Determine the [x, y] coordinate at the center of the cell enclosing the given text.  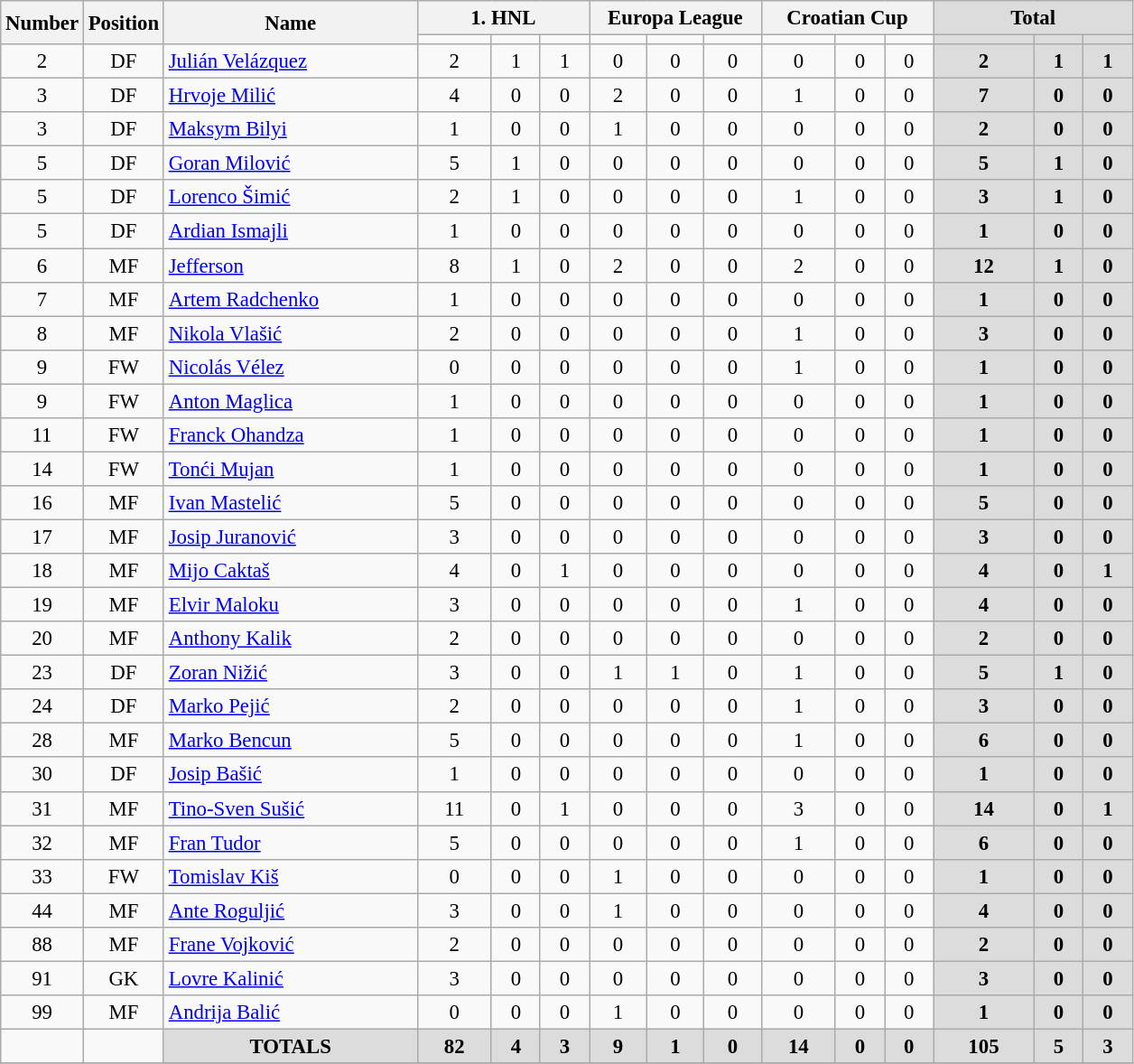
Jefferson [291, 266]
Tino-Sven Sušić [291, 808]
Zoran Nižić [291, 673]
Elvir Maloku [291, 605]
Fran Tudor [291, 843]
Nicolás Vélez [291, 367]
Name [291, 23]
Marko Pejić [291, 706]
28 [42, 741]
Ardian Ismajli [291, 231]
88 [42, 945]
Lorenco Šimić [291, 198]
31 [42, 808]
Lovre Kalinić [291, 978]
Josip Juranović [291, 537]
Mijo Caktaš [291, 571]
20 [42, 639]
Anton Maglica [291, 401]
32 [42, 843]
Maksym Bilyi [291, 129]
Frane Vojković [291, 945]
17 [42, 537]
GK [123, 978]
24 [42, 706]
Artem Radchenko [291, 299]
18 [42, 571]
TOTALS [291, 1046]
Anthony Kalik [291, 639]
105 [984, 1046]
Europa League [675, 18]
44 [42, 910]
Hrvoje Milić [291, 96]
91 [42, 978]
23 [42, 673]
16 [42, 503]
Tomislav Kiš [291, 876]
99 [42, 1013]
33 [42, 876]
Ivan Mastelić [291, 503]
Marko Bencun [291, 741]
1. HNL [504, 18]
82 [454, 1046]
Julián Velázquez [291, 61]
Number [42, 23]
Tonći Mujan [291, 469]
Josip Bašić [291, 775]
12 [984, 266]
Croatian Cup [847, 18]
Goran Milović [291, 163]
Nikola Vlašić [291, 333]
19 [42, 605]
Position [123, 23]
Ante Roguljić [291, 910]
30 [42, 775]
Franck Ohandza [291, 435]
Andrija Balić [291, 1013]
Total [1033, 18]
